Locate the cell with the specified text and output its [x, y] center coordinate. 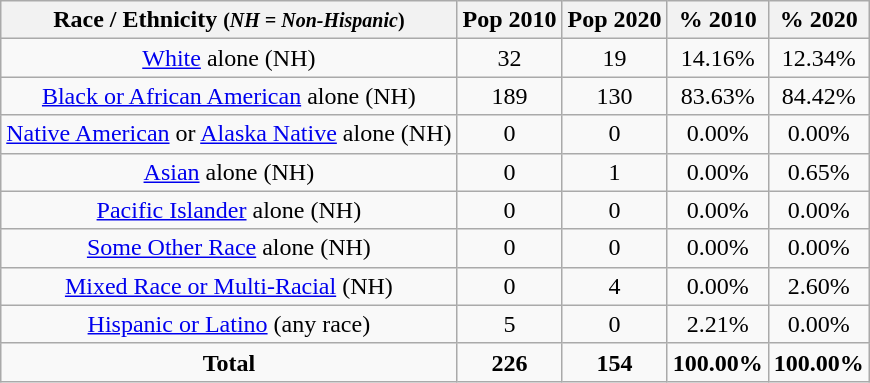
0.65% [818, 172]
226 [510, 362]
5 [510, 324]
2.21% [718, 324]
130 [614, 96]
% 2010 [718, 20]
Mixed Race or Multi-Racial (NH) [229, 286]
Black or African American alone (NH) [229, 96]
84.42% [818, 96]
Hispanic or Latino (any race) [229, 324]
Race / Ethnicity (NH = Non-Hispanic) [229, 20]
Some Other Race alone (NH) [229, 248]
2.60% [818, 286]
32 [510, 58]
% 2020 [818, 20]
Pop 2020 [614, 20]
Pop 2010 [510, 20]
Total [229, 362]
4 [614, 286]
1 [614, 172]
White alone (NH) [229, 58]
19 [614, 58]
83.63% [718, 96]
189 [510, 96]
12.34% [818, 58]
14.16% [718, 58]
Native American or Alaska Native alone (NH) [229, 134]
Pacific Islander alone (NH) [229, 210]
154 [614, 362]
Asian alone (NH) [229, 172]
